Scan for the cell matching the given text and deliver its (X, Y) coordinate at center. 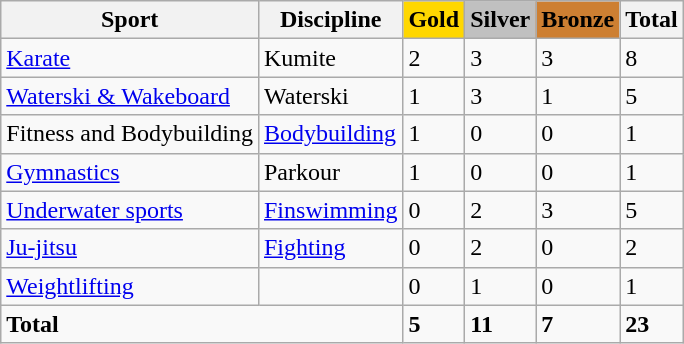
Gymnastics (130, 172)
Weightlifting (130, 286)
Parkour (330, 172)
7 (578, 324)
Gold (434, 20)
Silver (500, 20)
Kumite (330, 58)
Sport (130, 20)
Ju-jitsu (130, 248)
Underwater sports (130, 210)
Bronze (578, 20)
Fighting (330, 248)
Waterski (330, 96)
8 (652, 58)
Bodybuilding (330, 134)
Waterski & Wakeboard (130, 96)
11 (500, 324)
Karate (130, 58)
Finswimming (330, 210)
Discipline (330, 20)
Fitness and Bodybuilding (130, 134)
23 (652, 324)
